Search for the cell housing the specified text and yield its [x, y] center coordinate. 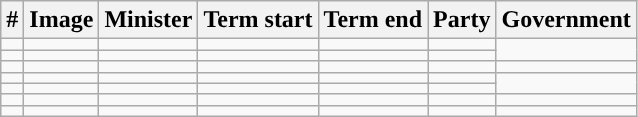
# [12, 20]
Party [462, 20]
Minister [148, 20]
Government [566, 20]
Term end [373, 20]
Image [62, 20]
Term start [258, 20]
